Return the [x, y] coordinate for the center point of the cell that contains the specified text.  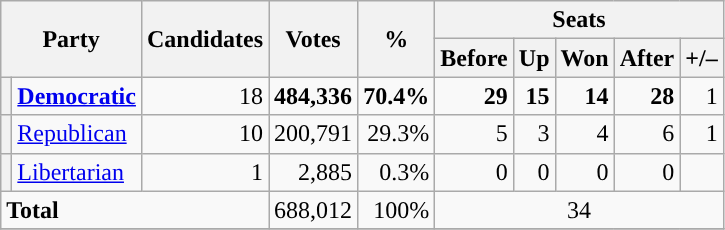
2,885 [314, 172]
+/– [702, 58]
Republican [77, 134]
Democratic [77, 96]
Total [135, 210]
18 [204, 96]
Libertarian [77, 172]
Seats [580, 20]
688,012 [314, 210]
4 [584, 134]
Up [534, 58]
14 [584, 96]
Before [474, 58]
15 [534, 96]
Candidates [204, 39]
29.3% [396, 134]
Party [72, 39]
200,791 [314, 134]
% [396, 39]
0.3% [396, 172]
Votes [314, 39]
29 [474, 96]
5 [474, 134]
28 [647, 96]
10 [204, 134]
After [647, 58]
100% [396, 210]
34 [580, 210]
484,336 [314, 96]
70.4% [396, 96]
Won [584, 58]
6 [647, 134]
3 [534, 134]
